Search for the cell housing the specified text and yield its (x, y) center coordinate. 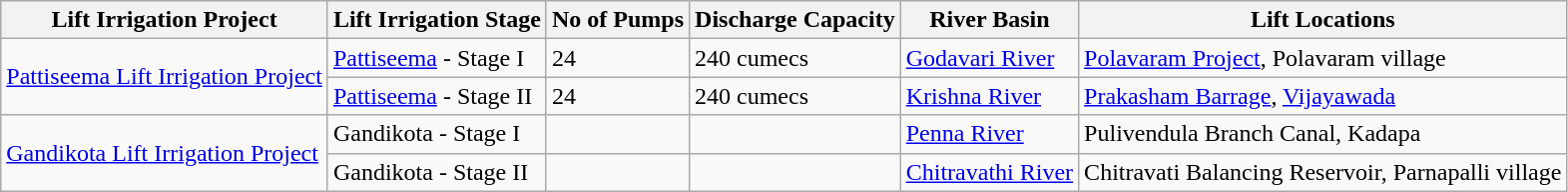
Lift Irrigation Project (165, 20)
Penna River (989, 134)
River Basin (989, 20)
Gandikota - Stage II (437, 172)
Pulivendula Branch Canal, Kadapa (1323, 134)
Godavari River (989, 58)
Pattiseema Lift Irrigation Project (165, 77)
Polavaram Project, Polavaram village (1323, 58)
Discharge Capacity (795, 20)
Chitravathi River (989, 172)
Prakasham Barrage, Vijayawada (1323, 96)
Lift Irrigation Stage (437, 20)
Gandikota - Stage I (437, 134)
Chitravati Balancing Reservoir, Parnapalli village (1323, 172)
Pattiseema - Stage II (437, 96)
Lift Locations (1323, 20)
Gandikota Lift Irrigation Project (165, 153)
Krishna River (989, 96)
No of Pumps (617, 20)
Pattiseema - Stage I (437, 58)
